Return [x, y] of the center of cell containing provided text 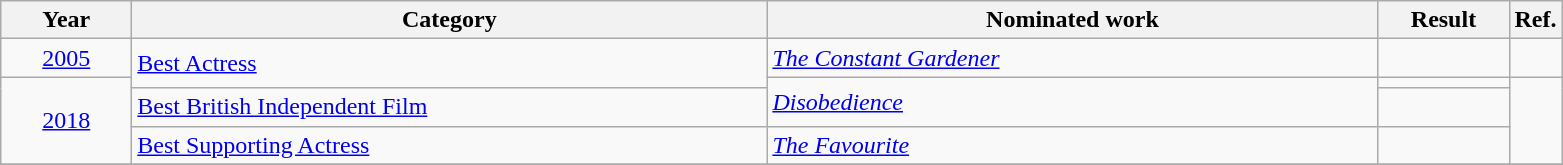
Best Supporting Actress [450, 145]
Nominated work [1072, 20]
2018 [66, 120]
2005 [66, 58]
Result [1444, 20]
Disobedience [1072, 102]
The Favourite [1072, 145]
Best British Independent Film [450, 107]
The Constant Gardener [1072, 58]
Year [66, 20]
Best Actress [450, 64]
Category [450, 20]
Ref. [1536, 20]
